Provide the [X, Y] coordinate of the cell's center where the given text is located.  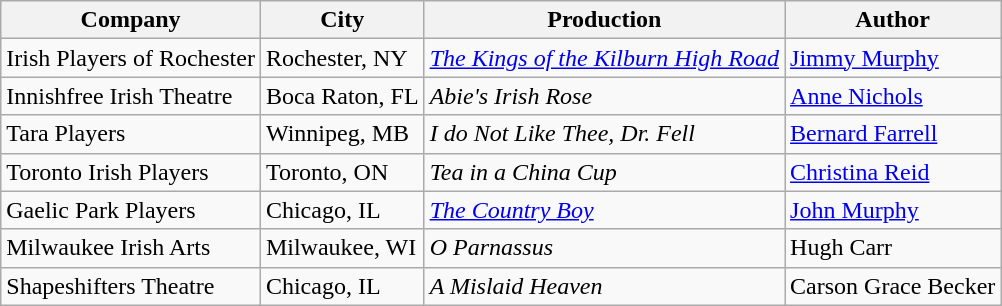
Hugh Carr [893, 248]
I do Not Like Thee, Dr. Fell [604, 134]
A Mislaid Heaven [604, 286]
Toronto, ON [342, 172]
Company [131, 20]
O Parnassus [604, 248]
Toronto Irish Players [131, 172]
Innishfree Irish Theatre [131, 96]
Gaelic Park Players [131, 210]
City [342, 20]
Tea in a China Cup [604, 172]
Boca Raton, FL [342, 96]
The Country Boy [604, 210]
Irish Players of Rochester [131, 58]
Jimmy Murphy [893, 58]
Carson Grace Becker [893, 286]
Tara Players [131, 134]
Milwaukee Irish Arts [131, 248]
Abie's Irish Rose [604, 96]
Christina Reid [893, 172]
Shapeshifters Theatre [131, 286]
John Murphy [893, 210]
Production [604, 20]
Rochester, NY [342, 58]
Winnipeg, MB [342, 134]
The Kings of the Kilburn High Road [604, 58]
Milwaukee, WI [342, 248]
Bernard Farrell [893, 134]
Author [893, 20]
Anne Nichols [893, 96]
